Return the (X, Y) coordinate for the center point of the cell that contains the specified text.  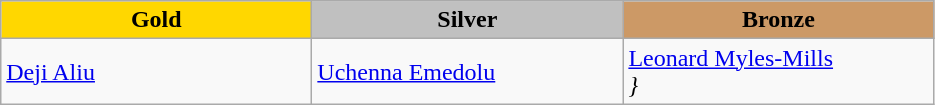
Uchenna Emedolu (468, 72)
Leonard Myles-Mills} (778, 72)
Deji Aliu (156, 72)
Bronze (778, 20)
Silver (468, 20)
Gold (156, 20)
